Search for the cell housing the specified text and yield its [x, y] center coordinate. 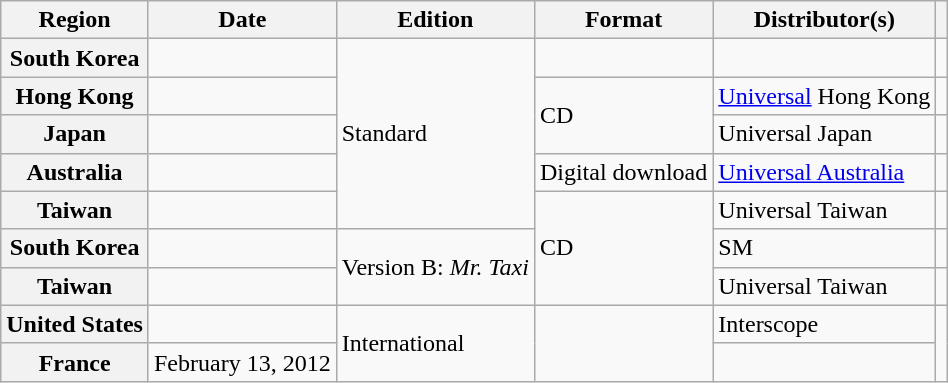
Australia [75, 172]
Universal Hong Kong [824, 96]
Distributor(s) [824, 20]
Digital download [623, 172]
Version B: Mr. Taxi [435, 267]
Hong Kong [75, 96]
Universal Australia [824, 172]
Date [242, 20]
United States [75, 324]
International [435, 343]
Interscope [824, 324]
Standard [435, 134]
Edition [435, 20]
Universal Japan [824, 134]
Region [75, 20]
SM [824, 248]
Japan [75, 134]
Format [623, 20]
France [75, 362]
February 13, 2012 [242, 362]
